Return [x, y] of the center of cell containing provided text 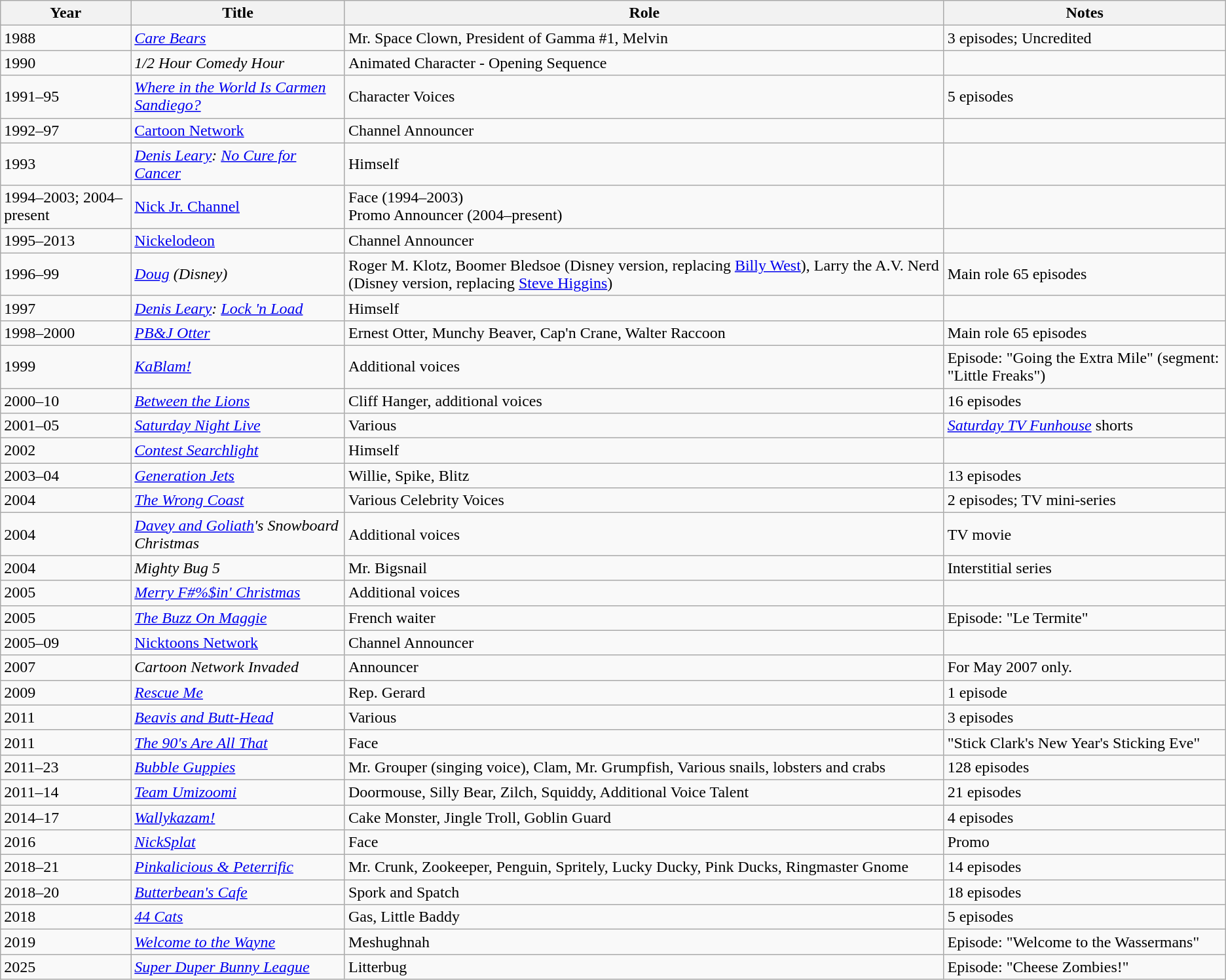
2018–21 [65, 867]
2007 [65, 668]
2018 [65, 917]
2005–09 [65, 643]
2002 [65, 451]
NickSplat [238, 842]
Super Duper Bunny League [238, 967]
Character Voices [644, 97]
Cake Monster, Jingle Troll, Goblin Guard [644, 817]
Nick Jr. Channel [238, 207]
For May 2007 only. [1085, 668]
Animated Character - Opening Sequence [644, 63]
2000–10 [65, 400]
Ernest Otter, Munchy Beaver, Cap'n Crane, Walter Raccoon [644, 333]
1988 [65, 38]
"Stick Clark's New Year's Sticking Eve" [1085, 742]
2001–05 [65, 426]
1/2 Hour Comedy Hour [238, 63]
Rep. Gerard [644, 692]
Cartoon Network [238, 130]
The Wrong Coast [238, 500]
1990 [65, 63]
Merry F#%$in' Christmas [238, 593]
1993 [65, 164]
Episode: "Going the Extra Mile" (segment: "Little Freaks") [1085, 367]
Role [644, 13]
Team Umizoomi [238, 792]
Rescue Me [238, 692]
The 90's Are All That [238, 742]
1997 [65, 308]
Gas, Little Baddy [644, 917]
2025 [65, 967]
Doug (Disney) [238, 274]
Doormouse, Silly Bear, Zilch, Squiddy, Additional Voice Talent [644, 792]
1994–2003; 2004–present [65, 207]
Episode: "Cheese Zombies!" [1085, 967]
2018–20 [65, 892]
Title [238, 13]
Mr. Crunk, Zookeeper, Penguin, Spritely, Lucky Ducky, Pink Ducks, Ringmaster Gnome [644, 867]
Between the Lions [238, 400]
Litterbug [644, 967]
Davey and Goliath's Snowboard Christmas [238, 535]
2014–17 [65, 817]
Mighty Bug 5 [238, 568]
1999 [65, 367]
1992–97 [65, 130]
2003–04 [65, 476]
Roger M. Klotz, Boomer Bledsoe (Disney version, replacing Billy West), Larry the A.V. Nerd (Disney version, replacing Steve Higgins) [644, 274]
Mr. Grouper (singing voice), Clam, Mr. Grumpfish, Various snails, lobsters and crabs [644, 767]
Nickelodeon [238, 240]
Denis Leary: Lock 'n Load [238, 308]
1991–95 [65, 97]
Various Celebrity Voices [644, 500]
4 episodes [1085, 817]
Where in the World Is Carmen Sandiego? [238, 97]
Cliff Hanger, additional voices [644, 400]
2 episodes; TV mini-series [1085, 500]
Pinkalicious & Peterrific [238, 867]
Saturday TV Funhouse shorts [1085, 426]
Welcome to the Wayne [238, 942]
Bubble Guppies [238, 767]
Notes [1085, 13]
TV movie [1085, 535]
1 episode [1085, 692]
Promo [1085, 842]
13 episodes [1085, 476]
2016 [65, 842]
Nicktoons Network [238, 643]
Interstitial series [1085, 568]
1996–99 [65, 274]
Beavis and Butt-Head [238, 717]
French waiter [644, 618]
2019 [65, 942]
Care Bears [238, 38]
128 episodes [1085, 767]
Saturday Night Live [238, 426]
3 episodes [1085, 717]
21 episodes [1085, 792]
14 episodes [1085, 867]
The Buzz On Maggie [238, 618]
Meshughnah [644, 942]
18 episodes [1085, 892]
1998–2000 [65, 333]
2011–23 [65, 767]
Face (1994–2003)Promo Announcer (2004–present) [644, 207]
Cartoon Network Invaded [238, 668]
Butterbean's Cafe [238, 892]
16 episodes [1085, 400]
44 Cats [238, 917]
3 episodes; Uncredited [1085, 38]
Wallykazam! [238, 817]
2011–14 [65, 792]
Spork and Spatch [644, 892]
Announcer [644, 668]
1995–2013 [65, 240]
Generation Jets [238, 476]
Year [65, 13]
Episode: "Welcome to the Wassermans" [1085, 942]
Episode: "Le Termite" [1085, 618]
Willie, Spike, Blitz [644, 476]
2009 [65, 692]
Denis Leary: No Cure for Cancer [238, 164]
Contest Searchlight [238, 451]
Mr. Space Clown, President of Gamma #1, Melvin [644, 38]
KaBlam! [238, 367]
Mr. Bigsnail [644, 568]
PB&J Otter [238, 333]
